Extract the (x, y) coordinate from the center of the cell holding the provided text.  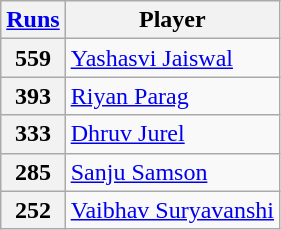
Sanju Samson (172, 172)
Runs (33, 20)
559 (33, 58)
333 (33, 134)
Dhruv Jurel (172, 134)
Riyan Parag (172, 96)
252 (33, 210)
Yashasvi Jaiswal (172, 58)
Player (172, 20)
393 (33, 96)
Vaibhav Suryavanshi (172, 210)
285 (33, 172)
